Output the (X, Y) coordinate of the center of the cell containing the given text.  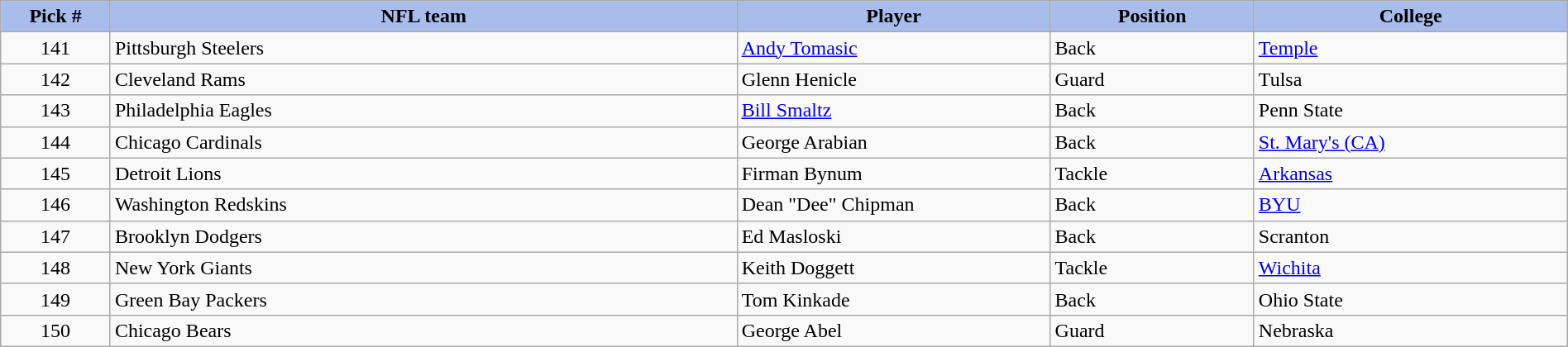
Andy Tomasic (893, 48)
146 (56, 205)
Tom Kinkade (893, 299)
Chicago Cardinals (423, 142)
Green Bay Packers (423, 299)
Keith Doggett (893, 268)
143 (56, 111)
New York Giants (423, 268)
George Abel (893, 330)
BYU (1411, 205)
Cleveland Rams (423, 79)
142 (56, 79)
150 (56, 330)
Scranton (1411, 236)
Philadelphia Eagles (423, 111)
Washington Redskins (423, 205)
George Arabian (893, 142)
Chicago Bears (423, 330)
Dean "Dee" Chipman (893, 205)
Nebraska (1411, 330)
Position (1152, 17)
144 (56, 142)
NFL team (423, 17)
St. Mary's (CA) (1411, 142)
149 (56, 299)
Temple (1411, 48)
Bill Smaltz (893, 111)
Tulsa (1411, 79)
Glenn Henicle (893, 79)
Detroit Lions (423, 173)
Ohio State (1411, 299)
Player (893, 17)
Arkansas (1411, 173)
Wichita (1411, 268)
141 (56, 48)
147 (56, 236)
Pittsburgh Steelers (423, 48)
College (1411, 17)
Ed Masloski (893, 236)
148 (56, 268)
Brooklyn Dodgers (423, 236)
Pick # (56, 17)
145 (56, 173)
Penn State (1411, 111)
Firman Bynum (893, 173)
